For the text-containing cell, return its midpoint in [x, y] coordinate format. 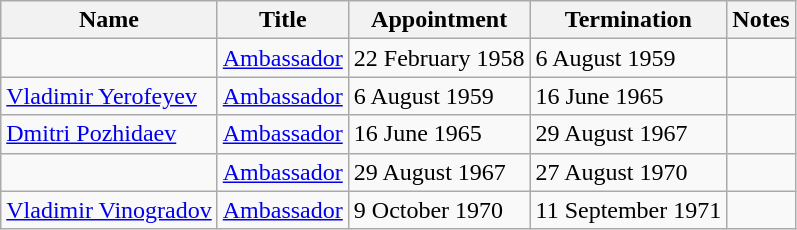
Dmitri Pozhidaev [109, 134]
22 February 1958 [439, 58]
Title [282, 20]
Notes [761, 20]
Termination [628, 20]
Vladimir Vinogradov [109, 210]
Name [109, 20]
Vladimir Yerofeyev [109, 96]
Appointment [439, 20]
11 September 1971 [628, 210]
9 October 1970 [439, 210]
27 August 1970 [628, 172]
